Locate the cell with the specified text and output its [x, y] center coordinate. 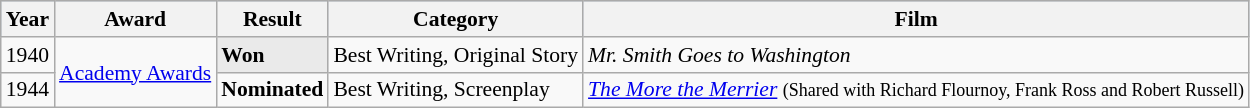
Film [916, 19]
Academy Awards [135, 72]
Result [272, 19]
The More the Merrier (Shared with Richard Flournoy, Frank Ross and Robert Russell) [916, 90]
Best Writing, Screenplay [456, 90]
Award [135, 19]
Mr. Smith Goes to Washington [916, 55]
Won [272, 55]
Category [456, 19]
1944 [28, 90]
Year [28, 19]
Best Writing, Original Story [456, 55]
Nominated [272, 90]
1940 [28, 55]
